Extract the (X, Y) coordinate from the center of the cell holding the provided text.  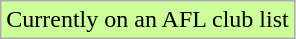
Currently on an AFL club list (148, 20)
